Return the [X, Y] coordinate for the center point of the cell that contains the specified text.  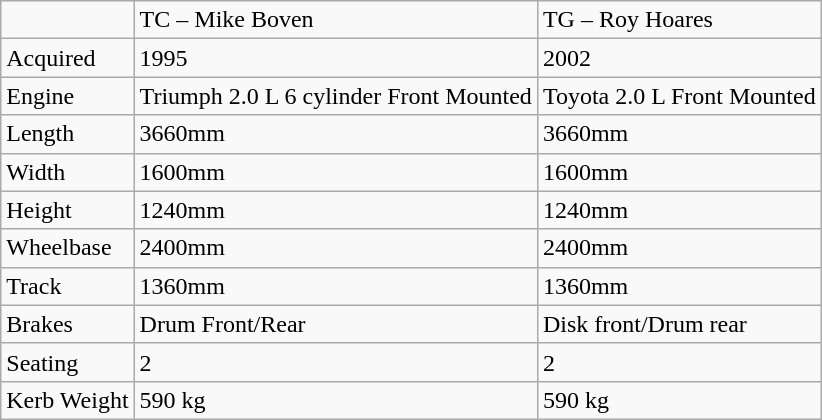
2002 [679, 58]
Triumph 2.0 L 6 cylinder Front Mounted [336, 96]
TG – Roy Hoares [679, 20]
Brakes [68, 324]
Kerb Weight [68, 400]
1995 [336, 58]
Width [68, 172]
Seating [68, 362]
Height [68, 210]
Acquired [68, 58]
Engine [68, 96]
Track [68, 286]
Disk front/Drum rear [679, 324]
Toyota 2.0 L Front Mounted [679, 96]
Drum Front/Rear [336, 324]
Wheelbase [68, 248]
TC – Mike Boven [336, 20]
Length [68, 134]
